Search for the cell housing the specified text and yield its (x, y) center coordinate. 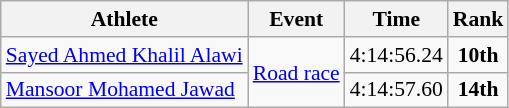
4:14:56.24 (396, 55)
Road race (296, 72)
Mansoor Mohamed Jawad (124, 90)
10th (478, 55)
Rank (478, 19)
Event (296, 19)
14th (478, 90)
Time (396, 19)
Sayed Ahmed Khalil Alawi (124, 55)
4:14:57.60 (396, 90)
Athlete (124, 19)
